Search for the cell housing the specified text and yield its [X, Y] center coordinate. 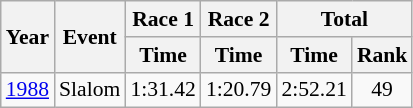
1:31.42 [162, 90]
Race 1 [162, 19]
Race 2 [238, 19]
Year [28, 36]
1988 [28, 90]
Rank [382, 55]
Total [344, 19]
2:52.21 [314, 90]
49 [382, 90]
Event [90, 36]
Slalom [90, 90]
1:20.79 [238, 90]
